Pinpoint the cell where the given text exists, returning its [x, y] midpoint coordinate. 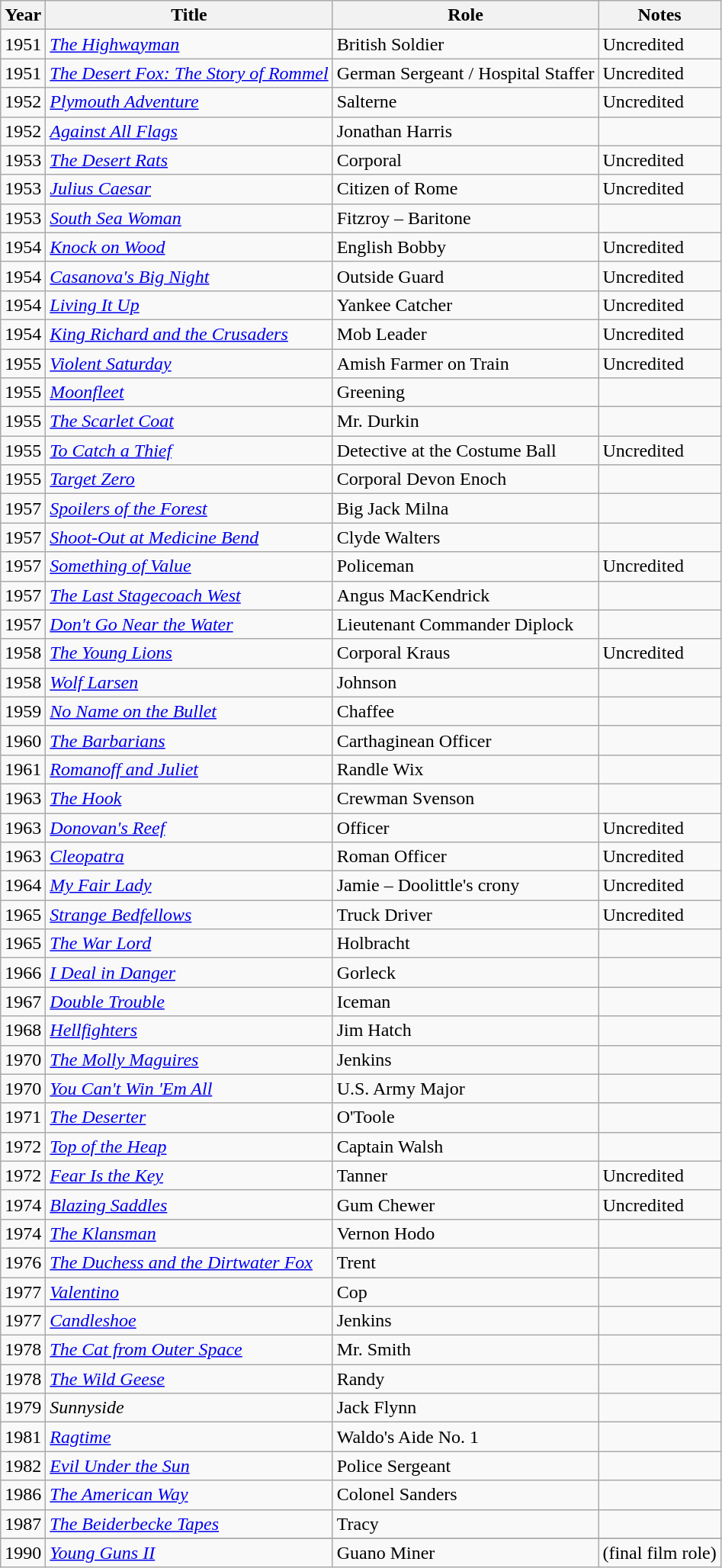
U.S. Army Major [465, 1089]
Jamie – Doolittle's crony [465, 886]
Donovan's Reef [189, 827]
Guano Miner [465, 1553]
The Desert Fox: The Story of Rommel [189, 73]
Valentino [189, 1292]
Something of Value [189, 566]
Jim Hatch [465, 1031]
Ragtime [189, 1437]
Notes [659, 15]
Julius Caesar [189, 189]
Tracy [465, 1524]
Police Sergeant [465, 1466]
Mob Leader [465, 334]
The Wild Geese [189, 1379]
The Hook [189, 798]
Salterne [465, 102]
Shoot-Out at Medicine Bend [189, 537]
Target Zero [189, 479]
The American Way [189, 1495]
1981 [23, 1437]
Officer [465, 827]
Wolf Larsen [189, 682]
Randle Wix [465, 769]
Mr. Smith [465, 1350]
Iceman [465, 1002]
Young Guns II [189, 1553]
Yankee Catcher [465, 305]
Policeman [465, 566]
Colonel Sanders [465, 1495]
The War Lord [189, 944]
Angus MacKendrick [465, 595]
The Deserter [189, 1117]
Candleshoe [189, 1321]
1976 [23, 1262]
Plymouth Adventure [189, 102]
Gorleck [465, 973]
Double Trouble [189, 1002]
Johnson [465, 682]
Fitzroy – Baritone [465, 218]
The Young Lions [189, 653]
Waldo's Aide No. 1 [465, 1437]
British Soldier [465, 44]
To Catch a Thief [189, 451]
Strange Bedfellows [189, 915]
The Barbarians [189, 740]
I Deal in Danger [189, 973]
The Duchess and the Dirtwater Fox [189, 1262]
Casanova's Big Night [189, 276]
Chaffee [465, 711]
Amish Farmer on Train [465, 364]
Outside Guard [465, 276]
Captain Walsh [465, 1146]
Cleopatra [189, 857]
Vernon Hodo [465, 1233]
The Last Stagecoach West [189, 595]
The Molly Maguires [189, 1060]
Top of the Heap [189, 1146]
Evil Under the Sun [189, 1466]
1961 [23, 769]
Roman Officer [465, 857]
Hellfighters [189, 1031]
Role [465, 15]
The Cat from Outer Space [189, 1350]
Randy [465, 1379]
1959 [23, 711]
1967 [23, 1002]
The Scarlet Coat [189, 422]
1986 [23, 1495]
Corporal [465, 160]
Don't Go Near the Water [189, 624]
Lieutenant Commander Diplock [465, 624]
The Beiderbecke Tapes [189, 1524]
1990 [23, 1553]
Blazing Saddles [189, 1204]
Living It Up [189, 305]
Big Jack Milna [465, 508]
Carthaginean Officer [465, 740]
Moonfleet [189, 393]
Romanoff and Juliet [189, 769]
1968 [23, 1031]
My Fair Lady [189, 886]
Holbracht [465, 944]
(final film role) [659, 1553]
Violent Saturday [189, 364]
O'Toole [465, 1117]
English Bobby [465, 247]
Knock on Wood [189, 247]
Sunnyside [189, 1408]
Against All Flags [189, 131]
The Desert Rats [189, 160]
King Richard and the Crusaders [189, 334]
Cop [465, 1292]
Year [23, 15]
1987 [23, 1524]
Greening [465, 393]
Clyde Walters [465, 537]
Detective at the Costume Ball [465, 451]
German Sergeant / Hospital Staffer [465, 73]
Mr. Durkin [465, 422]
Title [189, 15]
The Klansman [189, 1233]
1966 [23, 973]
Fear Is the Key [189, 1175]
You Can't Win 'Em All [189, 1089]
1964 [23, 886]
Truck Driver [465, 915]
1971 [23, 1117]
South Sea Woman [189, 218]
Gum Chewer [465, 1204]
1960 [23, 740]
Crewman Svenson [465, 798]
Jonathan Harris [465, 131]
1979 [23, 1408]
No Name on the Bullet [189, 711]
Citizen of Rome [465, 189]
Corporal Devon Enoch [465, 479]
Spoilers of the Forest [189, 508]
The Highwayman [189, 44]
Trent [465, 1262]
Tanner [465, 1175]
1982 [23, 1466]
Corporal Kraus [465, 653]
Jack Flynn [465, 1408]
